Return the [x, y] coordinate for the center point of the cell that contains the specified text.  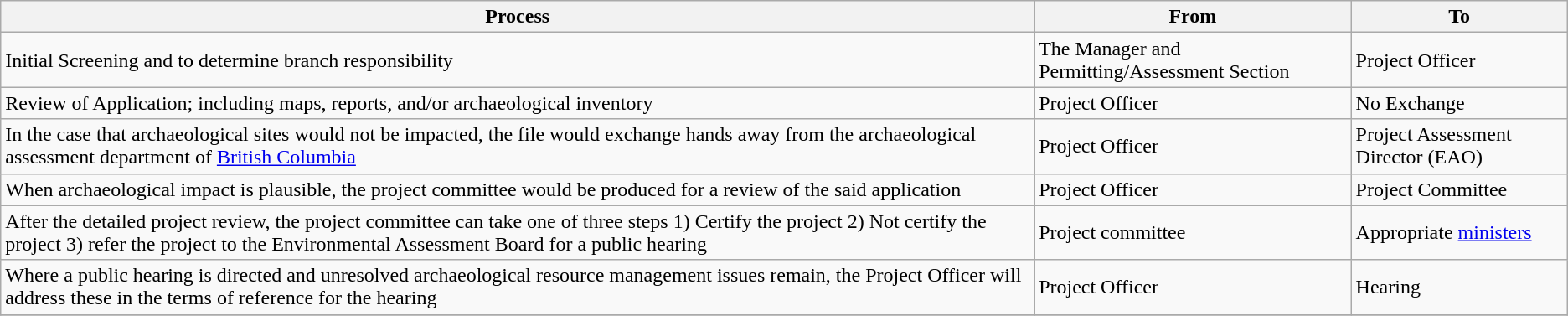
Appropriate ministers [1459, 233]
From [1193, 17]
Hearing [1459, 287]
Project committee [1193, 233]
No Exchange [1459, 103]
Initial Screening and to determine branch responsibility [518, 60]
Review of Application; including maps, reports, and/or archaeological inventory [518, 103]
Project Committee [1459, 189]
Process [518, 17]
Project Assessment Director (EAO) [1459, 146]
To [1459, 17]
The Manager and Permitting/Assessment Section [1193, 60]
When archaeological impact is plausible, the project committee would be produced for a review of the said application [518, 189]
